Capture the cell that displays the provided text and extract its [X, Y] central coordinate. 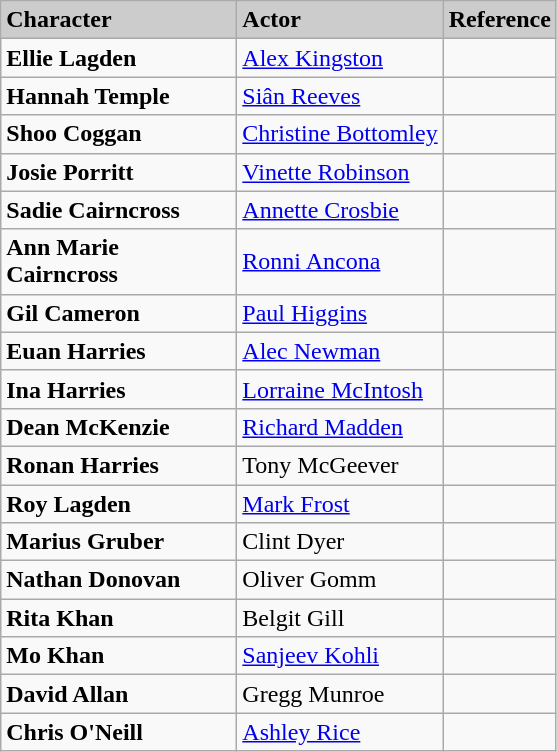
Tony McGeever [340, 465]
Actor [340, 20]
Reference [500, 20]
Marius Gruber [119, 542]
Belgit Gill [340, 618]
Dean McKenzie [119, 427]
Hannah Temple [119, 96]
Lorraine McIntosh [340, 389]
Mo Khan [119, 656]
Annette Crosbie [340, 210]
Richard Madden [340, 427]
Ann Marie Cairncross [119, 262]
Roy Lagden [119, 503]
Clint Dyer [340, 542]
Alec Newman [340, 351]
Christine Bottomley [340, 134]
David Allan [119, 694]
Mark Frost [340, 503]
Rita Khan [119, 618]
Character [119, 20]
Gil Cameron [119, 313]
Ellie Lagden [119, 58]
Josie Porritt [119, 172]
Vinette Robinson [340, 172]
Sadie Cairncross [119, 210]
Nathan Donovan [119, 580]
Ina Harries [119, 389]
Alex Kingston [340, 58]
Oliver Gomm [340, 580]
Paul Higgins [340, 313]
Ashley Rice [340, 732]
Chris O'Neill [119, 732]
Gregg Munroe [340, 694]
Ronan Harries [119, 465]
Siân Reeves [340, 96]
Euan Harries [119, 351]
Shoo Coggan [119, 134]
Ronni Ancona [340, 262]
Sanjeev Kohli [340, 656]
